From the cell containing the given text, extract its center point as (X, Y) coordinate. 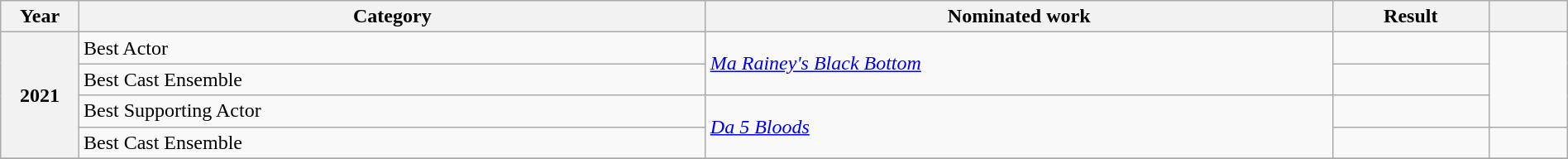
Result (1411, 17)
Nominated work (1019, 17)
Category (392, 17)
Year (40, 17)
Best Supporting Actor (392, 111)
Ma Rainey's Black Bottom (1019, 64)
2021 (40, 95)
Da 5 Bloods (1019, 127)
Best Actor (392, 48)
